Locate the cell with the specified text and output its [x, y] center coordinate. 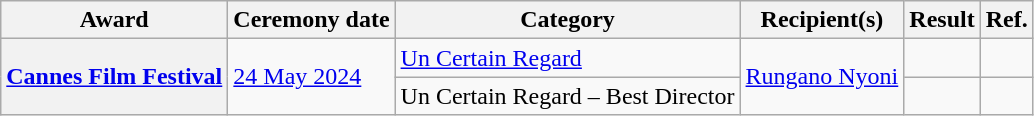
Recipient(s) [822, 20]
Un Certain Regard – Best Director [568, 96]
Ref. [1006, 20]
Award [114, 20]
Ceremony date [312, 20]
Rungano Nyoni [822, 77]
Category [568, 20]
24 May 2024 [312, 77]
Result [942, 20]
Cannes Film Festival [114, 77]
Un Certain Regard [568, 58]
